Find where the given text appears and provide that cell's center as (x, y) coordinate. 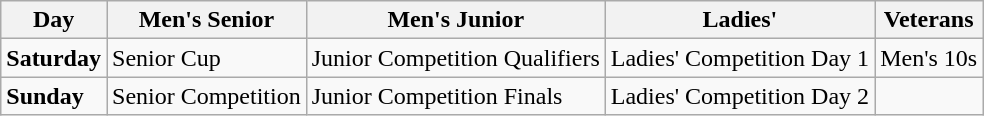
Veterans (929, 20)
Men's Senior (206, 20)
Senior Competition (206, 96)
Sunday (54, 96)
Day (54, 20)
Men's 10s (929, 58)
Junior Competition Finals (456, 96)
Junior Competition Qualifiers (456, 58)
Ladies' Competition Day 2 (740, 96)
Men's Junior (456, 20)
Senior Cup (206, 58)
Ladies' Competition Day 1 (740, 58)
Ladies' (740, 20)
Saturday (54, 58)
